Pinpoint the cell where the given text exists, returning its (X, Y) midpoint coordinate. 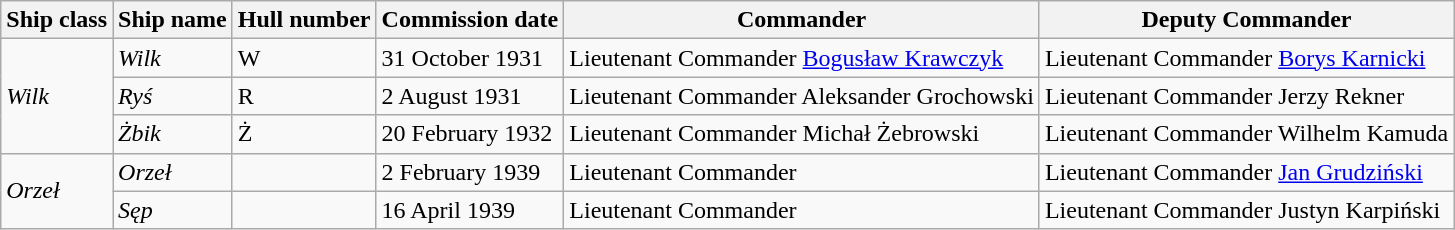
W (304, 58)
Ship class (57, 20)
Żbik (173, 134)
2 February 1939 (470, 172)
Lieutenant Commander Bogusław Krawczyk (802, 58)
2 August 1931 (470, 96)
Lieutenant Commander Michał Żebrowski (802, 134)
Ship name (173, 20)
R (304, 96)
Lieutenant Commander Wilhelm Kamuda (1246, 134)
31 October 1931 (470, 58)
Hull number (304, 20)
Commission date (470, 20)
Lieutenant Commander Jerzy Rekner (1246, 96)
Lieutenant Commander Jan Grudziński (1246, 172)
16 April 1939 (470, 210)
Lieutenant Commander Aleksander Grochowski (802, 96)
20 February 1932 (470, 134)
Lieutenant Commander Borys Karnicki (1246, 58)
Sęp (173, 210)
Commander (802, 20)
Ż (304, 134)
Deputy Commander (1246, 20)
Ryś (173, 96)
Lieutenant Commander Justyn Karpiński (1246, 210)
